For the text-containing cell, return its midpoint in (X, Y) coordinate format. 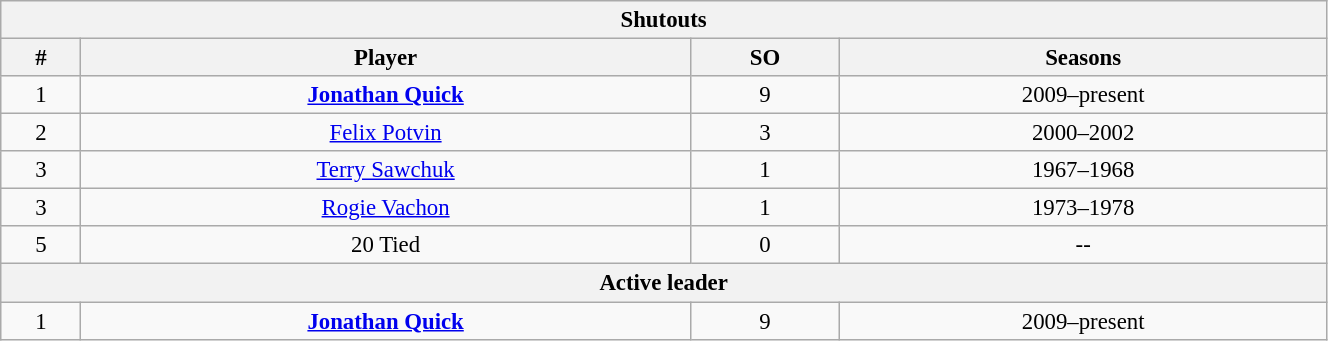
Player (386, 58)
Active leader (664, 283)
Felix Potvin (386, 133)
Seasons (1084, 58)
SO (765, 58)
5 (41, 245)
-- (1084, 245)
1967–1968 (1084, 170)
2000–2002 (1084, 133)
Terry Sawchuk (386, 170)
Shutouts (664, 20)
# (41, 58)
20 Tied (386, 245)
Rogie Vachon (386, 208)
1973–1978 (1084, 208)
0 (765, 245)
2 (41, 133)
